For the text-containing cell, return its midpoint in (x, y) coordinate format. 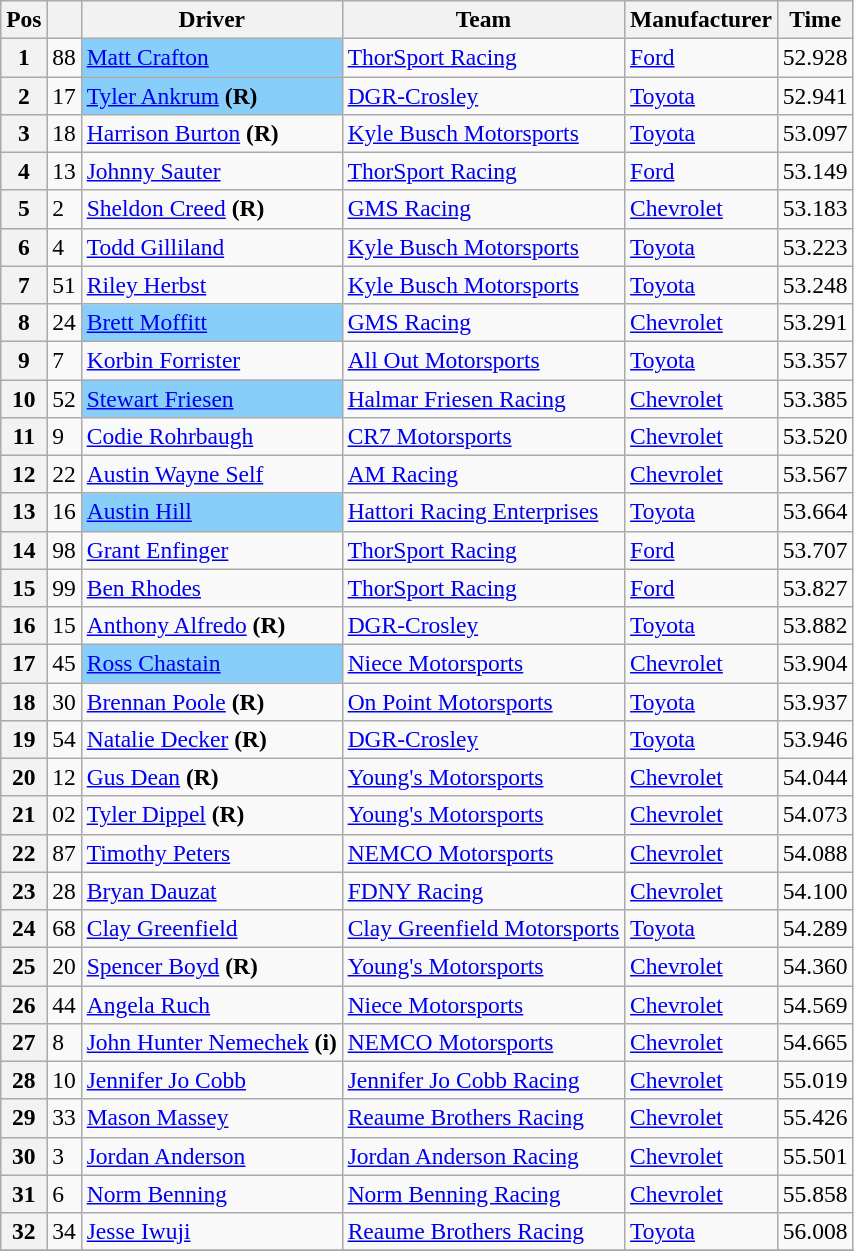
53.385 (815, 398)
Tyler Ankrum (R) (212, 95)
Jennifer Jo Cobb Racing (483, 1080)
1 (24, 57)
14 (24, 550)
53.291 (815, 322)
Austin Wayne Self (212, 474)
53.707 (815, 550)
Harrison Burton (R) (212, 133)
53.567 (815, 474)
Halmar Friesen Racing (483, 398)
Norm Benning Racing (483, 1194)
Tyler Dippel (R) (212, 815)
FDNY Racing (483, 891)
23 (24, 891)
Driver (212, 19)
54.044 (815, 777)
53.937 (815, 701)
54 (64, 739)
AM Racing (483, 474)
Pos (24, 19)
54.665 (815, 1042)
53.664 (815, 512)
88 (64, 57)
Bryan Dauzat (212, 891)
55.858 (815, 1194)
John Hunter Nemechek (i) (212, 1042)
Ben Rhodes (212, 588)
Codie Rohrbaugh (212, 436)
54.088 (815, 853)
All Out Motorsports (483, 360)
Clay Greenfield (212, 928)
11 (24, 436)
98 (64, 550)
Hattori Racing Enterprises (483, 512)
53.357 (815, 360)
19 (24, 739)
Natalie Decker (R) (212, 739)
56.008 (815, 1231)
Jordan Anderson (212, 1156)
54.073 (815, 815)
26 (24, 1004)
29 (24, 1118)
Jesse Iwuji (212, 1231)
Manufacturer (702, 19)
53.223 (815, 247)
53.183 (815, 209)
Todd Gilliland (212, 247)
Sheldon Creed (R) (212, 209)
21 (24, 815)
Johnny Sauter (212, 171)
53.248 (815, 285)
87 (64, 853)
Ross Chastain (212, 663)
51 (64, 285)
25 (24, 966)
Clay Greenfield Motorsports (483, 928)
Time (815, 19)
On Point Motorsports (483, 701)
68 (64, 928)
45 (64, 663)
5 (24, 209)
Norm Benning (212, 1194)
Riley Herbst (212, 285)
Brennan Poole (R) (212, 701)
Angela Ruch (212, 1004)
54.100 (815, 891)
Timothy Peters (212, 853)
Grant Enfinger (212, 550)
54.569 (815, 1004)
55.019 (815, 1080)
53.520 (815, 436)
27 (24, 1042)
54.360 (815, 966)
Jennifer Jo Cobb (212, 1080)
Team (483, 19)
Jordan Anderson Racing (483, 1156)
Mason Massey (212, 1118)
44 (64, 1004)
Austin Hill (212, 512)
53.946 (815, 739)
31 (24, 1194)
54.289 (815, 928)
55.501 (815, 1156)
Spencer Boyd (R) (212, 966)
Anthony Alfredo (R) (212, 625)
52 (64, 398)
52.941 (815, 95)
53.827 (815, 588)
53.882 (815, 625)
99 (64, 588)
32 (24, 1231)
Gus Dean (R) (212, 777)
CR7 Motorsports (483, 436)
34 (64, 1231)
Korbin Forrister (212, 360)
53.097 (815, 133)
53.904 (815, 663)
Stewart Friesen (212, 398)
33 (64, 1118)
02 (64, 815)
55.426 (815, 1118)
Matt Crafton (212, 57)
Brett Moffitt (212, 322)
52.928 (815, 57)
53.149 (815, 171)
